Output the [x, y] coordinate of the center of the cell containing the given text.  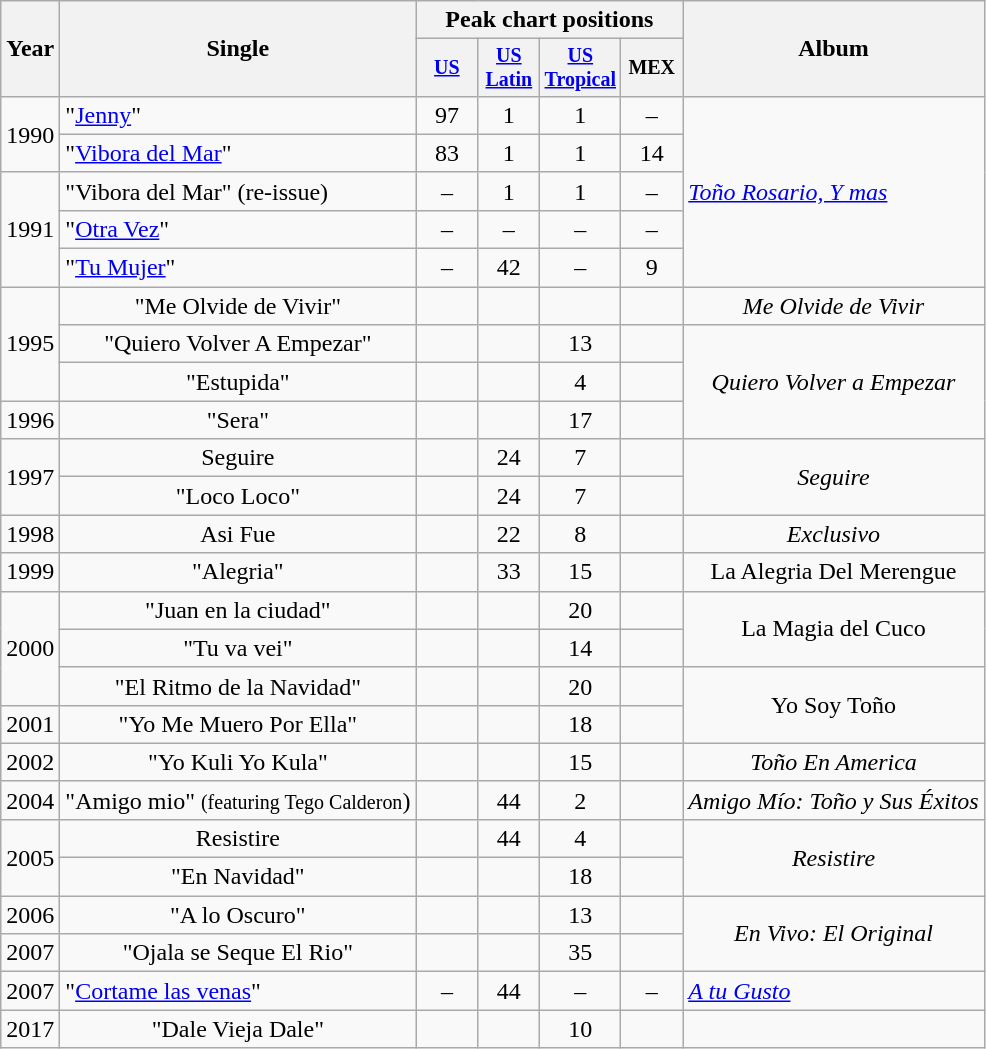
"En Navidad" [238, 877]
"Juan en la ciudad" [238, 610]
"Vibora del Mar" [238, 153]
17 [580, 420]
Asi Fue [238, 534]
"Alegria" [238, 572]
Peak chart positions [550, 20]
2006 [30, 915]
A tu Gusto [834, 991]
Yo Soy Toño [834, 705]
Single [238, 49]
Quiero Volver a Empezar [834, 382]
"Vibora del Mar" (re-issue) [238, 191]
Year [30, 49]
1996 [30, 420]
"Me Olvide de Vivir" [238, 306]
"El Ritmo de la Navidad" [238, 686]
La Alegria Del Merengue [834, 572]
"Cortame las venas" [238, 991]
33 [509, 572]
"Yo Me Muero Por Ella" [238, 724]
35 [580, 953]
US Tropical [580, 68]
"Tu va vei" [238, 648]
"Estupida" [238, 382]
2002 [30, 762]
Exclusivo [834, 534]
La Magia del Cuco [834, 629]
Amigo Mío: Toño y Sus Éxitos [834, 800]
2004 [30, 800]
2000 [30, 648]
Toño En America [834, 762]
83 [447, 153]
"Jenny" [238, 115]
"Ojala se Seque El Rio" [238, 953]
1991 [30, 229]
1997 [30, 477]
"Amigo mio" (featuring Tego Calderon) [238, 800]
Album [834, 49]
"A lo Oscuro" [238, 915]
10 [580, 1029]
"Quiero Volver A Empezar" [238, 344]
"Loco Loco" [238, 496]
9 [652, 268]
2005 [30, 857]
1990 [30, 134]
1995 [30, 344]
8 [580, 534]
US [447, 68]
42 [509, 268]
"Dale Vieja Dale" [238, 1029]
"Tu Mujer" [238, 268]
1999 [30, 572]
2001 [30, 724]
97 [447, 115]
22 [509, 534]
"Sera" [238, 420]
2 [580, 800]
2017 [30, 1029]
Toño Rosario, Y mas [834, 191]
US Latin [509, 68]
MEX [652, 68]
"Yo Kuli Yo Kula" [238, 762]
En Vivo: El Original [834, 934]
Me Olvide de Vivir [834, 306]
"Otra Vez" [238, 229]
1998 [30, 534]
